From the cell containing the given text, extract its center point as [X, Y] coordinate. 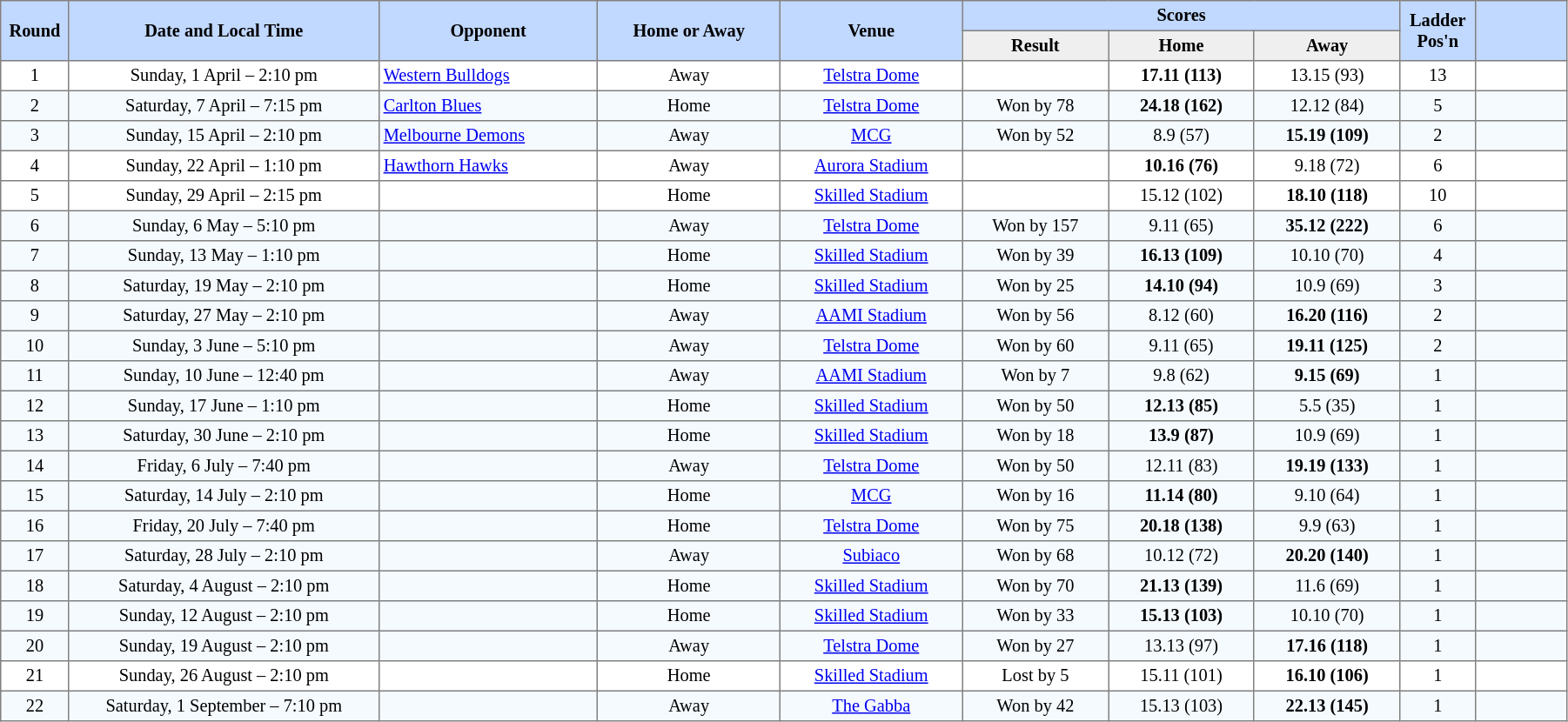
Sunday, 3 June – 5:10 pm [224, 345]
15 [35, 496]
Sunday, 17 June – 1:10 pm [224, 405]
8 [35, 285]
Sunday, 13 May – 1:10 pm [224, 256]
21 [35, 676]
9 [35, 316]
19.11 (125) [1327, 345]
19 [35, 616]
11.14 (80) [1182, 496]
16.10 (106) [1327, 676]
24.18 (162) [1182, 105]
9.15 (69) [1327, 376]
Aurora Stadium [871, 165]
Saturday, 14 July – 2:10 pm [224, 496]
22.13 (145) [1327, 705]
10.12 (72) [1182, 556]
Saturday, 28 July – 2:10 pm [224, 556]
Sunday, 1 April – 2:10 pm [224, 76]
Carlton Blues [488, 105]
15.19 (109) [1327, 136]
Sunday, 22 April – 1:10 pm [224, 165]
22 [35, 705]
13.13 (97) [1182, 645]
Won by 27 [1035, 645]
Result [1035, 45]
Round [35, 31]
Won by 75 [1035, 525]
10.16 (76) [1182, 165]
Saturday, 19 May – 2:10 pm [224, 285]
Won by 52 [1035, 136]
Saturday, 1 September – 7:10 pm [224, 705]
Won by 68 [1035, 556]
16 [35, 525]
Friday, 6 July – 7:40 pm [224, 465]
12.13 (85) [1182, 405]
12.11 (83) [1182, 465]
Won by 70 [1035, 585]
20.18 (138) [1182, 525]
12 [35, 405]
Won by 25 [1035, 285]
8.12 (60) [1182, 316]
20 [35, 645]
11 [35, 376]
Opponent [488, 31]
Won by 33 [1035, 616]
Ladder Pos'n [1437, 31]
Won by 42 [1035, 705]
9.10 (64) [1327, 496]
18 [35, 585]
16.13 (109) [1182, 256]
Sunday, 10 June – 12:40 pm [224, 376]
19.19 (133) [1327, 465]
Lost by 5 [1035, 676]
14.10 (94) [1182, 285]
Won by 60 [1035, 345]
14 [35, 465]
Won by 56 [1035, 316]
Date and Local Time [224, 31]
Sunday, 6 May – 5:10 pm [224, 225]
5.5 (35) [1327, 405]
Sunday, 12 August – 2:10 pm [224, 616]
Home or Away [689, 31]
Saturday, 27 May – 2:10 pm [224, 316]
Won by 39 [1035, 256]
Scores [1182, 16]
Subiaco [871, 556]
Won by 157 [1035, 225]
Sunday, 19 August – 2:10 pm [224, 645]
Saturday, 30 June – 2:10 pm [224, 436]
15.11 (101) [1182, 676]
17 [35, 556]
18.10 (118) [1327, 196]
21.13 (139) [1182, 585]
35.12 (222) [1327, 225]
15.12 (102) [1182, 196]
16.20 (116) [1327, 316]
Melbourne Demons [488, 136]
Sunday, 29 April – 2:15 pm [224, 196]
17.11 (113) [1182, 76]
9.18 (72) [1327, 165]
Won by 16 [1035, 496]
8.9 (57) [1182, 136]
Friday, 20 July – 7:40 pm [224, 525]
Western Bulldogs [488, 76]
Saturday, 7 April – 7:15 pm [224, 105]
Sunday, 26 August – 2:10 pm [224, 676]
Hawthorn Hawks [488, 165]
12.12 (84) [1327, 105]
Sunday, 15 April – 2:10 pm [224, 136]
9.8 (62) [1182, 376]
7 [35, 256]
Won by 18 [1035, 436]
13.9 (87) [1182, 436]
17.16 (118) [1327, 645]
11.6 (69) [1327, 585]
The Gabba [871, 705]
Won by 78 [1035, 105]
Won by 7 [1035, 376]
9.9 (63) [1327, 525]
Venue [871, 31]
13.15 (93) [1327, 76]
Saturday, 4 August – 2:10 pm [224, 585]
20.20 (140) [1327, 556]
